Scan for the cell matching the given text and deliver its (x, y) coordinate at center. 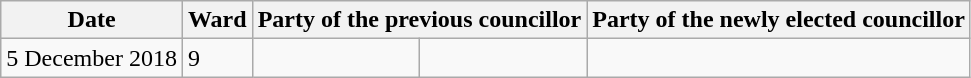
Party of the newly elected councillor (779, 20)
9 (217, 58)
5 December 2018 (92, 58)
Party of the previous councillor (420, 20)
Date (92, 20)
Ward (217, 20)
